Output the (x, y) coordinate of the center of the cell containing the given text.  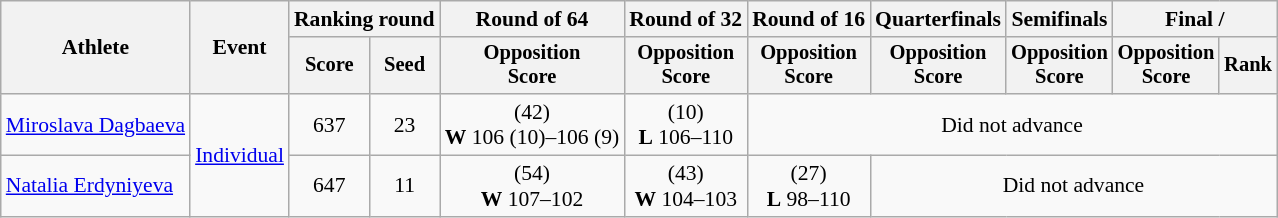
(42)W 106 (10)–106 (9) (532, 124)
Round of 32 (686, 19)
Quarterfinals (938, 19)
Score (330, 66)
Semifinals (1060, 19)
Seed (405, 66)
Miroslava Dagbaeva (96, 124)
Individual (240, 155)
637 (330, 124)
(54)W 107–102 (532, 186)
Final / (1195, 19)
(43)W 104–103 (686, 186)
Round of 64 (532, 19)
Athlete (96, 48)
Ranking round (364, 19)
23 (405, 124)
(27)L 98–110 (808, 186)
647 (330, 186)
Rank (1248, 66)
(10)L 106–110 (686, 124)
11 (405, 186)
Natalia Erdyniyeva (96, 186)
Round of 16 (808, 19)
Event (240, 48)
